From the cell containing the given text, extract its center point as (X, Y) coordinate. 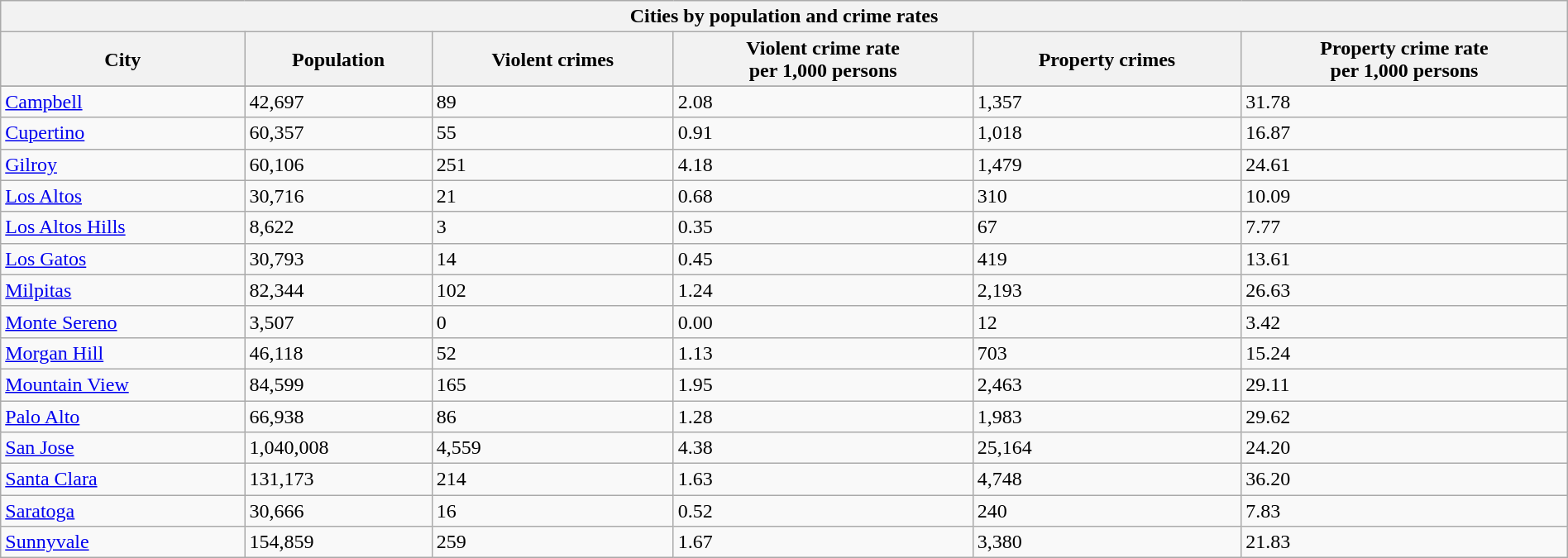
Saratoga (122, 511)
1.63 (823, 479)
City (122, 60)
Santa Clara (122, 479)
Mountain View (122, 384)
Los Gatos (122, 259)
0 (552, 322)
3,380 (1107, 542)
0.91 (823, 133)
55 (552, 133)
703 (1107, 353)
0.68 (823, 196)
7.77 (1404, 227)
1,040,008 (338, 448)
30,793 (338, 259)
1.28 (823, 416)
84,599 (338, 384)
10.09 (1404, 196)
310 (1107, 196)
52 (552, 353)
240 (1107, 511)
Milpitas (122, 290)
214 (552, 479)
Violent crime rateper 1,000 persons (823, 60)
3.42 (1404, 322)
1,479 (1107, 165)
2.08 (823, 102)
15.24 (1404, 353)
21 (552, 196)
Palo Alto (122, 416)
Morgan Hill (122, 353)
Cupertino (122, 133)
Cities by population and crime rates (784, 17)
102 (552, 290)
251 (552, 165)
13.61 (1404, 259)
1.13 (823, 353)
2,193 (1107, 290)
31.78 (1404, 102)
1,357 (1107, 102)
Population (338, 60)
25,164 (1107, 448)
3,507 (338, 322)
Monte Sereno (122, 322)
89 (552, 102)
Gilroy (122, 165)
8,622 (338, 227)
1.24 (823, 290)
7.83 (1404, 511)
Property crime rateper 1,000 persons (1404, 60)
67 (1107, 227)
Los Altos Hills (122, 227)
0.45 (823, 259)
21.83 (1404, 542)
1,983 (1107, 416)
66,938 (338, 416)
4.38 (823, 448)
154,859 (338, 542)
86 (552, 416)
60,106 (338, 165)
Property crimes (1107, 60)
Campbell (122, 102)
0.00 (823, 322)
82,344 (338, 290)
419 (1107, 259)
36.20 (1404, 479)
30,666 (338, 511)
24.20 (1404, 448)
4,748 (1107, 479)
131,173 (338, 479)
Violent crimes (552, 60)
26.63 (1404, 290)
San Jose (122, 448)
1.95 (823, 384)
259 (552, 542)
1,018 (1107, 133)
24.61 (1404, 165)
30,716 (338, 196)
2,463 (1107, 384)
Sunnyvale (122, 542)
0.52 (823, 511)
3 (552, 227)
29.62 (1404, 416)
60,357 (338, 133)
16 (552, 511)
0.35 (823, 227)
46,118 (338, 353)
42,697 (338, 102)
12 (1107, 322)
1.67 (823, 542)
14 (552, 259)
4,559 (552, 448)
29.11 (1404, 384)
4.18 (823, 165)
Los Altos (122, 196)
16.87 (1404, 133)
165 (552, 384)
